Scan for the cell matching the given text and deliver its [X, Y] coordinate at center. 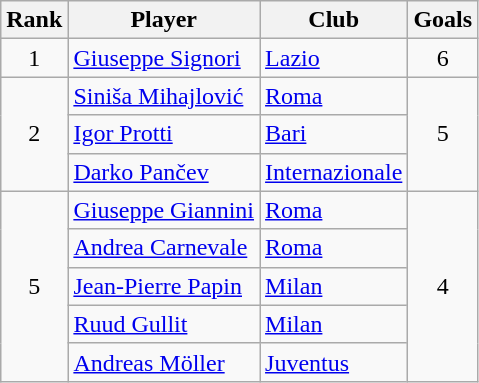
Internazionale [334, 172]
Darko Pančev [164, 172]
2 [34, 134]
Andreas Möller [164, 362]
Player [164, 20]
Juventus [334, 362]
4 [443, 286]
Goals [443, 20]
1 [34, 58]
Club [334, 20]
Ruud Gullit [164, 324]
Giuseppe Giannini [164, 210]
Jean-Pierre Papin [164, 286]
Rank [34, 20]
Bari [334, 134]
Siniša Mihajlović [164, 96]
Andrea Carnevale [164, 248]
Lazio [334, 58]
Giuseppe Signori [164, 58]
Igor Protti [164, 134]
6 [443, 58]
